Output the [x, y] coordinate of the center of the cell containing the given text.  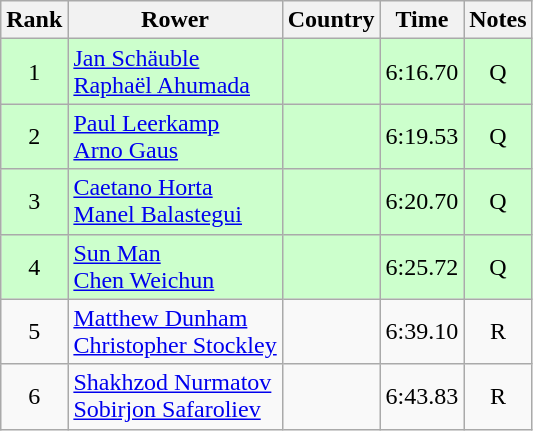
6:20.70 [422, 202]
Notes [498, 20]
Matthew DunhamChristopher Stockley [175, 332]
Country [331, 20]
3 [34, 202]
Shakhzod NurmatovSobirjon Safaroliev [175, 396]
Jan SchäubleRaphaël Ahumada [175, 72]
6:43.83 [422, 396]
Rank [34, 20]
1 [34, 72]
Paul LeerkampArno Gaus [175, 136]
6 [34, 396]
6:25.72 [422, 266]
Caetano HortaManel Balastegui [175, 202]
Rower [175, 20]
5 [34, 332]
4 [34, 266]
6:39.10 [422, 332]
2 [34, 136]
6:19.53 [422, 136]
Time [422, 20]
6:16.70 [422, 72]
Sun ManChen Weichun [175, 266]
